For the text-containing cell, return its midpoint in (X, Y) coordinate format. 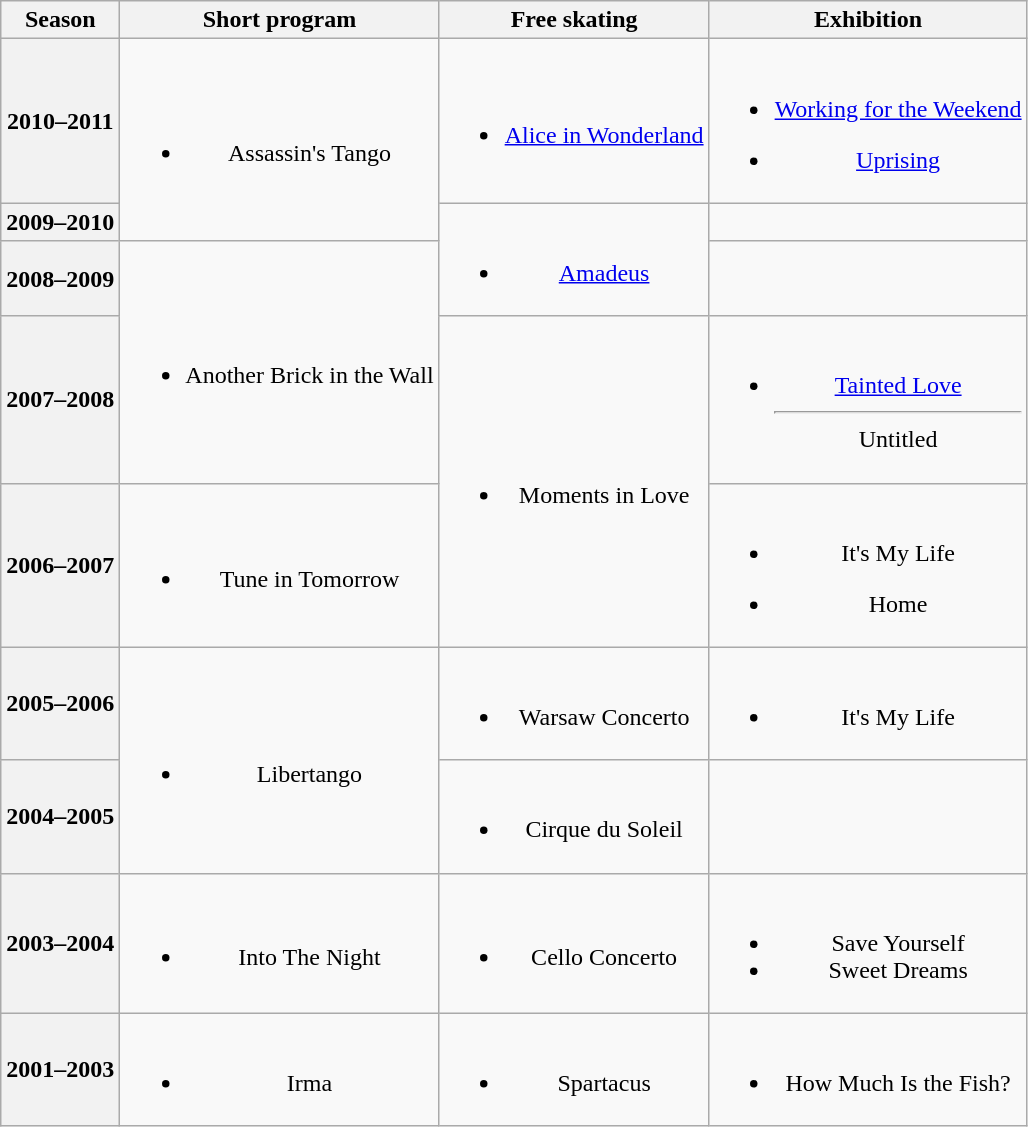
Tune in Tomorrow (280, 565)
Save YourselfSweet Dreams (868, 943)
Cello Concerto (574, 943)
Cirque du Soleil (574, 816)
Alice in Wonderland (574, 121)
Into The Night (280, 943)
It's My Life Home (868, 565)
2006–2007 (60, 565)
Short program (280, 20)
2003–2004 (60, 943)
2010–2011 (60, 121)
Tainted Love Untitled (868, 400)
Moments in Love (574, 482)
2005–2006 (60, 704)
Exhibition (868, 20)
Another Brick in the Wall (280, 362)
Spartacus (574, 1070)
It's My Life (868, 704)
Working for the Weekend Uprising (868, 121)
Irma (280, 1070)
2001–2003 (60, 1070)
Warsaw Concerto (574, 704)
Libertango (280, 760)
2007–2008 (60, 400)
How Much Is the Fish? (868, 1070)
2009–2010 (60, 222)
Amadeus (574, 260)
2008–2009 (60, 278)
Season (60, 20)
2004–2005 (60, 816)
Free skating (574, 20)
Assassin's Tango (280, 140)
